For the text-containing cell, return its midpoint in [X, Y] coordinate format. 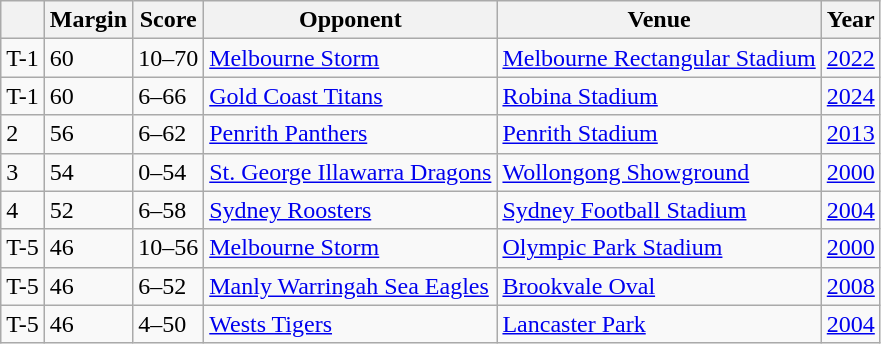
St. George Illawarra Dragons [350, 172]
Manly Warringah Sea Eagles [350, 286]
10–70 [168, 58]
6–66 [168, 96]
3 [23, 172]
Robina Stadium [659, 96]
Year [850, 20]
Venue [659, 20]
2008 [850, 286]
Olympic Park Stadium [659, 248]
54 [88, 172]
0–54 [168, 172]
Wests Tigers [350, 324]
Sydney Roosters [350, 210]
Penrith Panthers [350, 134]
56 [88, 134]
2013 [850, 134]
Melbourne Rectangular Stadium [659, 58]
6–58 [168, 210]
2022 [850, 58]
2024 [850, 96]
Sydney Football Stadium [659, 210]
Lancaster Park [659, 324]
6–52 [168, 286]
6–62 [168, 134]
Brookvale Oval [659, 286]
Penrith Stadium [659, 134]
10–56 [168, 248]
Wollongong Showground [659, 172]
4–50 [168, 324]
2 [23, 134]
52 [88, 210]
Gold Coast Titans [350, 96]
Score [168, 20]
Opponent [350, 20]
Margin [88, 20]
4 [23, 210]
